Identify which cell holds the provided text, then report its [x, y] central coordinate. 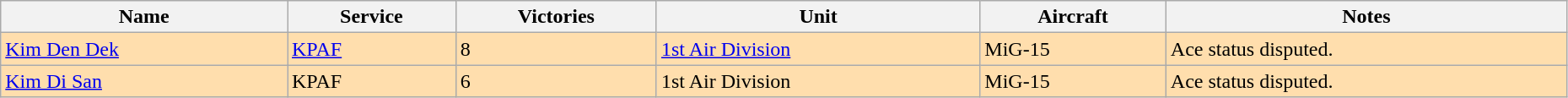
8 [556, 49]
Service [371, 17]
Kim Di San [144, 81]
Kim Den Dek [144, 49]
Name [144, 17]
Aircraft [1073, 17]
Unit [818, 17]
Notes [1366, 17]
6 [556, 81]
Victories [556, 17]
